Extract the (X, Y) coordinate from the center of the cell holding the provided text.  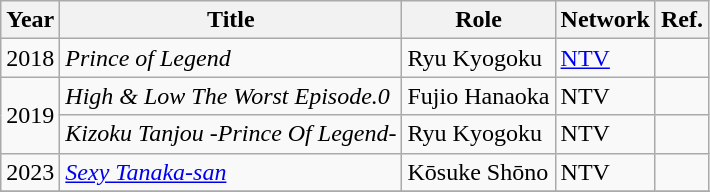
Ref. (682, 20)
2018 (30, 58)
Title (231, 20)
Fujio Hanaoka (478, 96)
Kōsuke Shōno (478, 172)
Network (605, 20)
Sexy Tanaka-san (231, 172)
Role (478, 20)
2019 (30, 115)
2023 (30, 172)
Prince of Legend (231, 58)
Year (30, 20)
Kizoku Tanjou -Prince Of Legend- (231, 134)
High & Low The Worst Episode.0 (231, 96)
